Return the (x, y) coordinate for the center point of the cell that contains the specified text.  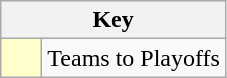
Key (114, 20)
Teams to Playoffs (134, 58)
